Determine the [X, Y] coordinate at the center of the cell enclosing the given text.  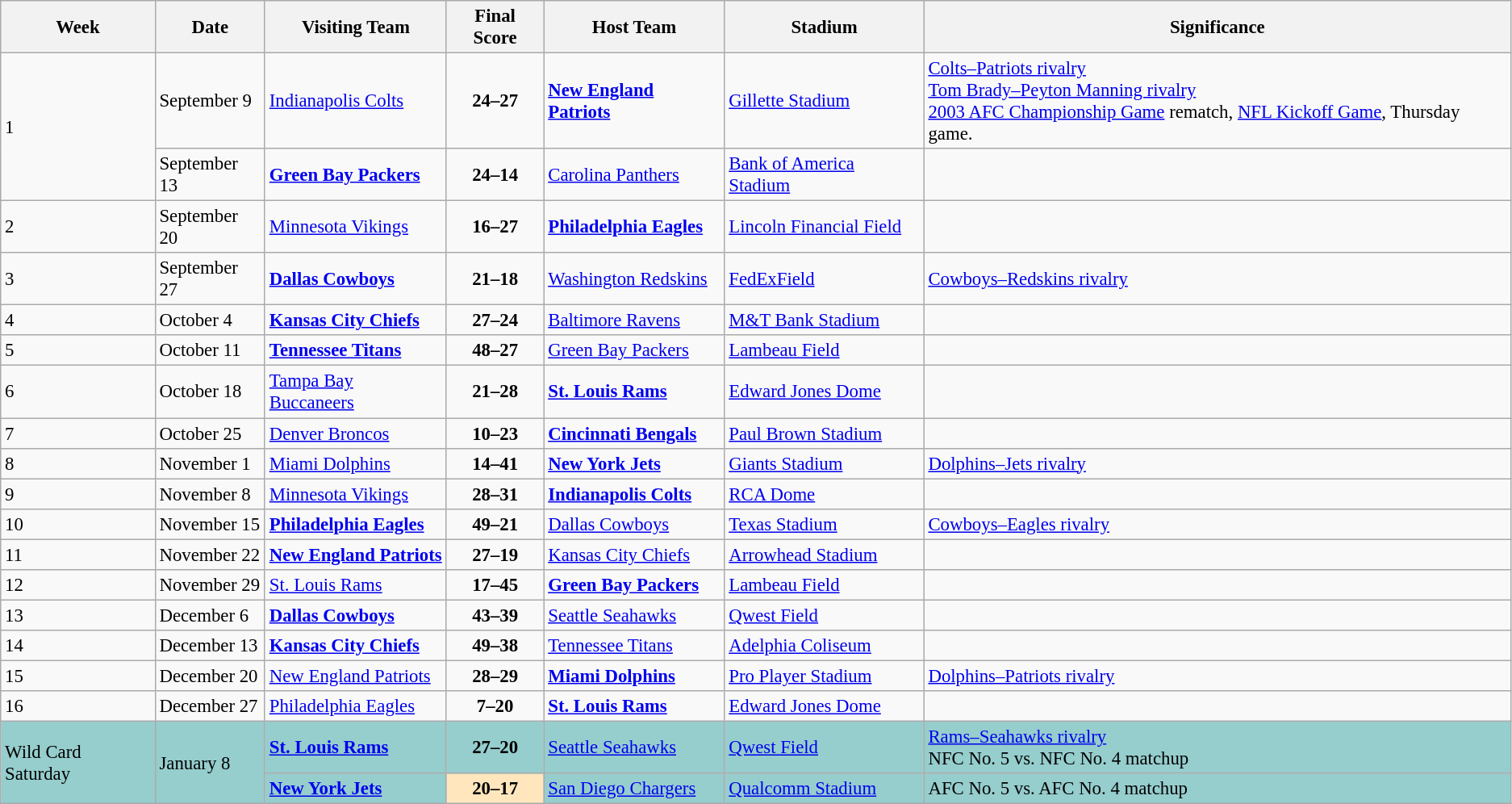
Pro Player Stadium [825, 676]
November 8 [210, 494]
Significance [1217, 27]
Denver Broncos [355, 433]
Week [77, 27]
13 [77, 615]
24–27 [495, 102]
Arrowhead Stadium [825, 555]
October 4 [210, 320]
Cowboys–Redskins rivalry [1217, 279]
September 27 [210, 279]
2 [77, 228]
October 25 [210, 433]
8 [77, 463]
October 18 [210, 392]
20–17 [495, 789]
27–19 [495, 555]
December 6 [210, 615]
43–39 [495, 615]
1 [77, 128]
Colts–Patriots rivalryTom Brady–Peyton Manning rivalry2003 AFC Championship Game rematch, NFL Kickoff Game, Thursday game. [1217, 102]
12 [77, 585]
21–28 [495, 392]
Washington Redskins [634, 279]
November 22 [210, 555]
27–24 [495, 320]
Host Team [634, 27]
48–27 [495, 351]
Adelphia Coliseum [825, 646]
15 [77, 676]
28–29 [495, 676]
10–23 [495, 433]
November 1 [210, 463]
M&T Bank Stadium [825, 320]
9 [77, 494]
Wild Card Saturday [77, 763]
Stadium [825, 27]
Gillette Stadium [825, 102]
11 [77, 555]
6 [77, 392]
Carolina Panthers [634, 174]
4 [77, 320]
Rams–Seahawks rivalryNFC No. 5 vs. NFC No. 4 matchup [1217, 747]
October 11 [210, 351]
24–14 [495, 174]
Qualcomm Stadium [825, 789]
September 9 [210, 102]
Tampa Bay Buccaneers [355, 392]
December 13 [210, 646]
49–38 [495, 646]
Final Score [495, 27]
Baltimore Ravens [634, 320]
16 [77, 706]
Dolphins–Patriots rivalry [1217, 676]
Lincoln Financial Field [825, 228]
FedExField [825, 279]
San Diego Chargers [634, 789]
27–20 [495, 747]
January 8 [210, 763]
5 [77, 351]
3 [77, 279]
Texas Stadium [825, 524]
September 20 [210, 228]
14 [77, 646]
Cowboys–Eagles rivalry [1217, 524]
14–41 [495, 463]
Visiting Team [355, 27]
7–20 [495, 706]
Giants Stadium [825, 463]
December 27 [210, 706]
Cincinnati Bengals [634, 433]
Paul Brown Stadium [825, 433]
17–45 [495, 585]
Date [210, 27]
September 13 [210, 174]
28–31 [495, 494]
December 20 [210, 676]
Dolphins–Jets rivalry [1217, 463]
RCA Dome [825, 494]
21–18 [495, 279]
10 [77, 524]
Bank of America Stadium [825, 174]
49–21 [495, 524]
7 [77, 433]
AFC No. 5 vs. AFC No. 4 matchup [1217, 789]
November 29 [210, 585]
16–27 [495, 228]
November 15 [210, 524]
